Detect which cell encompasses the target text, then output its (x, y) center coordinate. 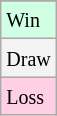
Loss (28, 96)
Draw (28, 58)
Win (28, 20)
